From the cell containing the given text, extract its center point as (X, Y) coordinate. 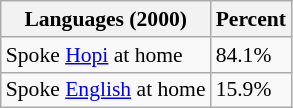
Spoke Hopi at home (106, 55)
Percent (251, 19)
84.1% (251, 55)
Spoke English at home (106, 90)
15.9% (251, 90)
Languages (2000) (106, 19)
